Detect which cell encompasses the target text, then output its [X, Y] center coordinate. 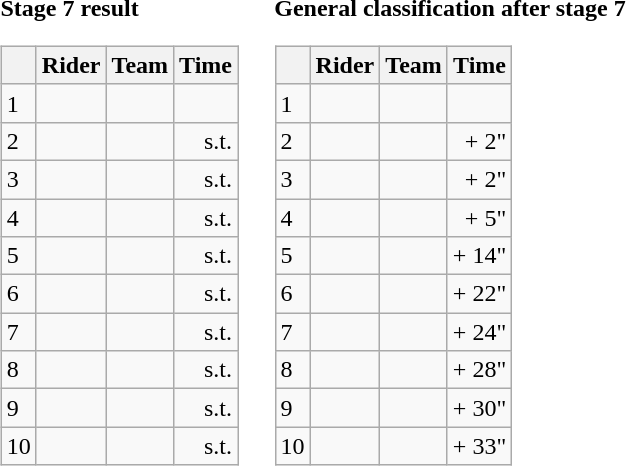
+ 24" [479, 332]
+ 28" [479, 370]
+ 30" [479, 408]
+ 14" [479, 256]
+ 33" [479, 446]
+ 5" [479, 217]
+ 22" [479, 294]
